Provide the (X, Y) coordinate of the cell's center where the given text is located.  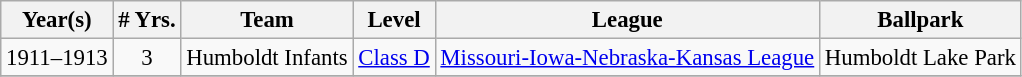
Humboldt Lake Park (921, 58)
Level (394, 20)
Ballpark (921, 20)
Missouri-Iowa-Nebraska-Kansas League (627, 58)
Class D (394, 58)
Year(s) (57, 20)
# Yrs. (147, 20)
League (627, 20)
1911–1913 (57, 58)
Humboldt Infants (267, 58)
3 (147, 58)
Team (267, 20)
